Pinpoint the cell where the given text exists, returning its (x, y) midpoint coordinate. 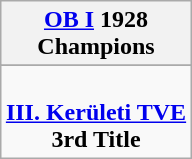
III. Kerületi TVE3rd Title (96, 112)
OB I 1928Champions (96, 34)
